Provide the [x, y] coordinate of the cell's center where the given text is located.  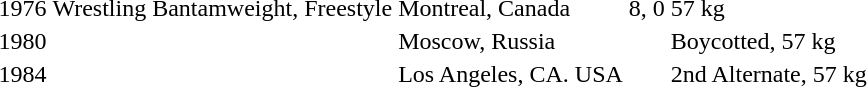
Moscow, Russia [511, 41]
